Scan for the cell matching the given text and deliver its (x, y) coordinate at center. 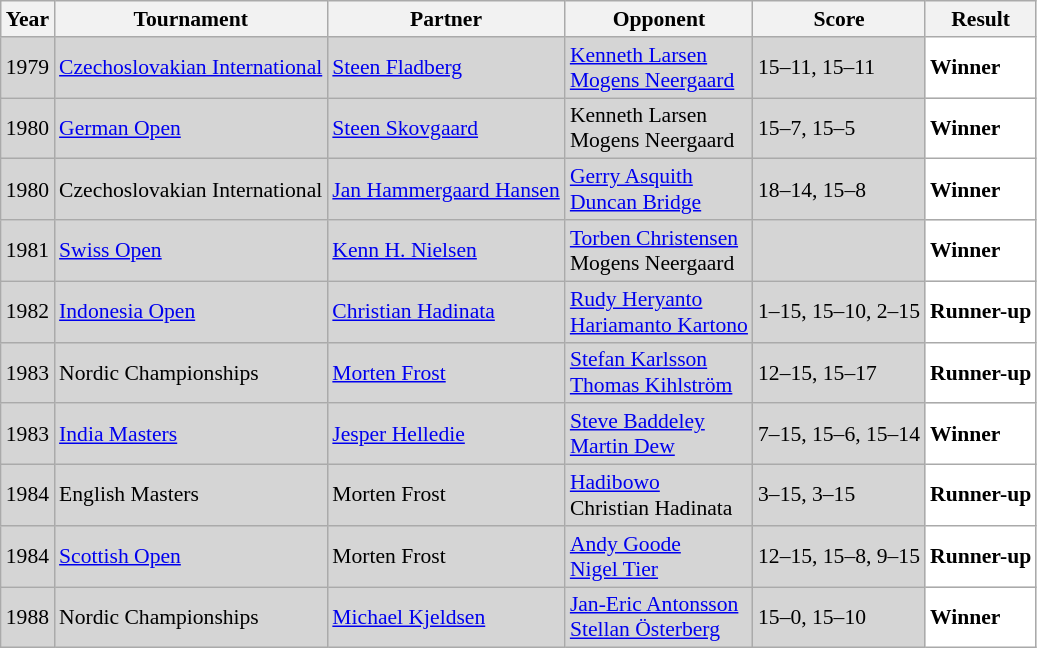
3–15, 3–15 (839, 496)
Result (980, 19)
7–15, 15–6, 15–14 (839, 434)
12–15, 15–17 (839, 372)
18–14, 15–8 (839, 190)
Steen Fladberg (446, 68)
Year (28, 19)
15–0, 15–10 (839, 618)
Michael Kjeldsen (446, 618)
German Open (190, 128)
Kenn H. Nielsen (446, 250)
1982 (28, 312)
12–15, 15–8, 9–15 (839, 556)
Hadibowo Christian Hadinata (659, 496)
15–11, 15–11 (839, 68)
Scottish Open (190, 556)
1979 (28, 68)
Indonesia Open (190, 312)
Rudy Heryanto Hariamanto Kartono (659, 312)
Opponent (659, 19)
Jan-Eric Antonsson Stellan Österberg (659, 618)
Jan Hammergaard Hansen (446, 190)
1–15, 15–10, 2–15 (839, 312)
Christian Hadinata (446, 312)
Stefan Karlsson Thomas Kihlström (659, 372)
Partner (446, 19)
Steve Baddeley Martin Dew (659, 434)
15–7, 15–5 (839, 128)
Gerry Asquith Duncan Bridge (659, 190)
Jesper Helledie (446, 434)
Swiss Open (190, 250)
1981 (28, 250)
Steen Skovgaard (446, 128)
Score (839, 19)
Andy Goode Nigel Tier (659, 556)
English Masters (190, 496)
India Masters (190, 434)
1988 (28, 618)
Tournament (190, 19)
Torben Christensen Mogens Neergaard (659, 250)
